Locate the cell with the specified text and output its (X, Y) center coordinate. 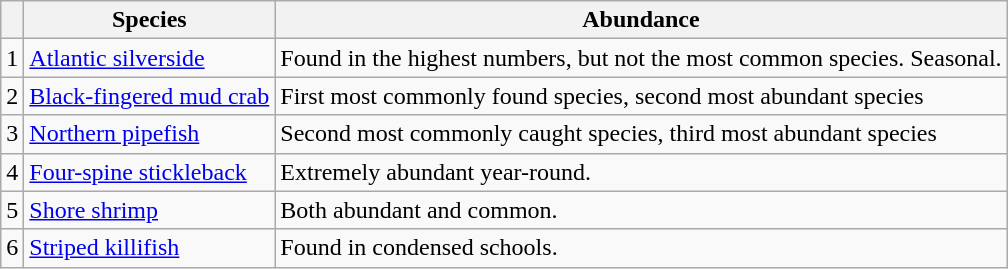
Black-fingered mud crab (150, 96)
Second most commonly caught species, third most abundant species (641, 134)
4 (12, 172)
Extremely abundant year-round. (641, 172)
First most commonly found species, second most abundant species (641, 96)
Found in condensed schools. (641, 248)
Found in the highest numbers, but not the most common species. Seasonal. (641, 58)
Northern pipefish (150, 134)
3 (12, 134)
Atlantic silverside (150, 58)
Species (150, 20)
1 (12, 58)
Striped killifish (150, 248)
Four-spine stickleback (150, 172)
6 (12, 248)
5 (12, 210)
Shore shrimp (150, 210)
Both abundant and common. (641, 210)
2 (12, 96)
Abundance (641, 20)
